Output the [x, y] coordinate of the center of the cell containing the given text.  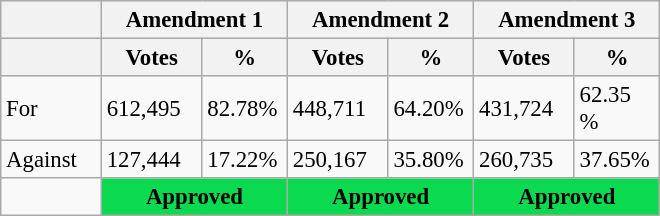
127,444 [152, 160]
612,495 [152, 108]
Amendment 3 [567, 20]
Against [52, 160]
82.78% [245, 108]
448,711 [338, 108]
Amendment 2 [381, 20]
64.20% [431, 108]
Amendment 1 [194, 20]
431,724 [524, 108]
17.22% [245, 160]
For [52, 108]
35.80% [431, 160]
250,167 [338, 160]
37.65% [617, 160]
62.35 % [617, 108]
260,735 [524, 160]
